Determine the (x, y) coordinate at the center of the cell enclosing the given text.  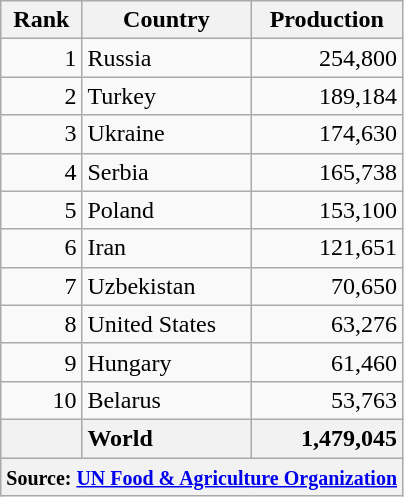
Russia (166, 58)
Serbia (166, 172)
61,460 (327, 362)
8 (42, 324)
53,763 (327, 400)
63,276 (327, 324)
Poland (166, 210)
153,100 (327, 210)
Country (166, 20)
165,738 (327, 172)
Production (327, 20)
Ukraine (166, 134)
121,651 (327, 248)
Turkey (166, 96)
Iran (166, 248)
3 (42, 134)
Source: UN Food & Agriculture Organization (202, 477)
Rank (42, 20)
1,479,045 (327, 438)
5 (42, 210)
1 (42, 58)
4 (42, 172)
70,650 (327, 286)
189,184 (327, 96)
Belarus (166, 400)
Uzbekistan (166, 286)
174,630 (327, 134)
World (166, 438)
9 (42, 362)
2 (42, 96)
7 (42, 286)
Hungary (166, 362)
6 (42, 248)
254,800 (327, 58)
United States (166, 324)
10 (42, 400)
